Scan for the cell matching the given text and deliver its [x, y] coordinate at center. 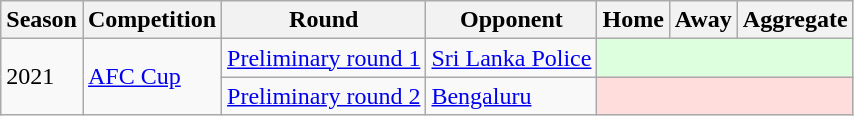
AFC Cup [152, 77]
Opponent [512, 20]
Season [42, 20]
Competition [152, 20]
Away [703, 20]
Preliminary round 1 [324, 58]
2021 [42, 77]
Aggregate [795, 20]
Bengaluru [512, 96]
Preliminary round 2 [324, 96]
Round [324, 20]
Home [633, 20]
Sri Lanka Police [512, 58]
